Search for the cell housing the specified text and yield its (X, Y) center coordinate. 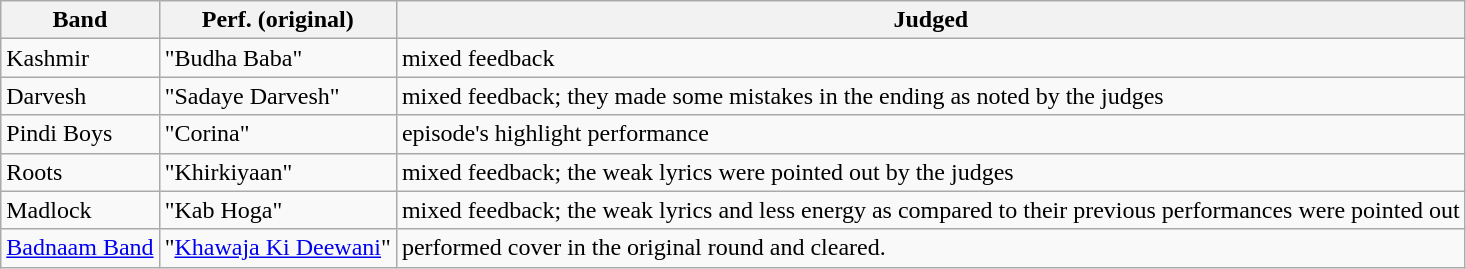
"Corina" (278, 134)
"Budha Baba" (278, 58)
mixed feedback; the weak lyrics and less energy as compared to their previous performances were pointed out (930, 210)
Judged (930, 20)
performed cover in the original round and cleared. (930, 248)
Madlock (80, 210)
Perf. (original) (278, 20)
"Sadaye Darvesh" (278, 96)
"Kab Hoga" (278, 210)
"Khirkiyaan" (278, 172)
"Khawaja Ki Deewani" (278, 248)
Kashmir (80, 58)
Band (80, 20)
mixed feedback (930, 58)
Darvesh (80, 96)
episode's highlight performance (930, 134)
mixed feedback; they made some mistakes in the ending as noted by the judges (930, 96)
Badnaam Band (80, 248)
Pindi Boys (80, 134)
Roots (80, 172)
mixed feedback; the weak lyrics were pointed out by the judges (930, 172)
